Return [x, y] of the center of cell containing provided text 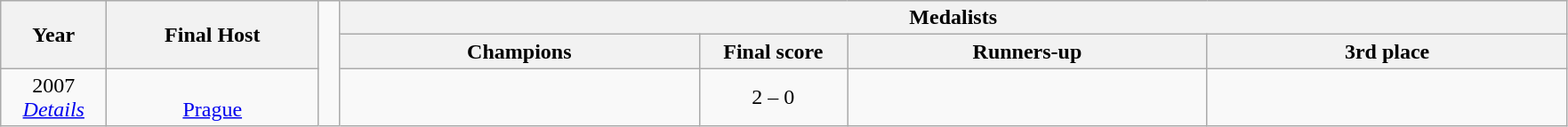
Medalists [953, 18]
Year [53, 35]
2 – 0 [774, 98]
Runners-up [1028, 52]
Final score [774, 52]
Prague [213, 98]
Champions [519, 52]
3rd place [1387, 52]
Final Host [213, 35]
2007Details [53, 98]
